Capture the cell that displays the provided text and extract its (x, y) central coordinate. 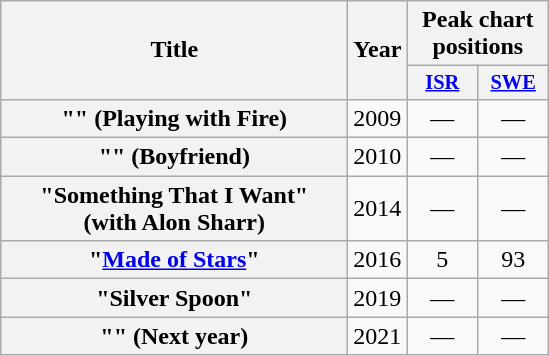
"Something That I Want"(with Alon Sharr) (174, 208)
"" (Next year) (174, 336)
Peak chart positions (478, 34)
Year (378, 50)
2009 (378, 118)
Title (174, 50)
"Silver Spoon" (174, 298)
2016 (378, 260)
2021 (378, 336)
SWE (514, 83)
5 (442, 260)
93 (514, 260)
2010 (378, 157)
"" (Playing with Fire) (174, 118)
"Made of Stars" (174, 260)
ISR (442, 83)
2019 (378, 298)
2014 (378, 208)
"" (Boyfriend) (174, 157)
